Provide the (x, y) coordinate of the cell's center where the given text is located.  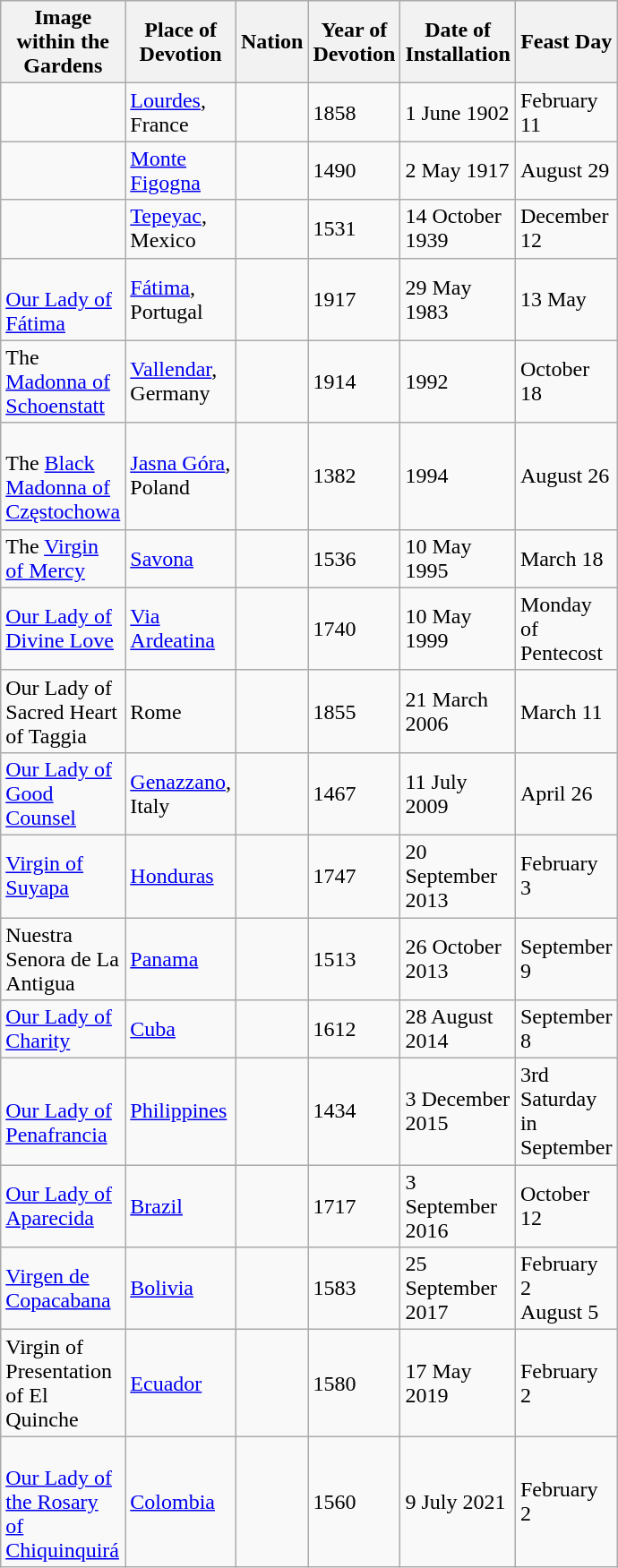
Our Lady of the Rosary of Chiquinquirá (63, 1502)
1855 (355, 711)
Our Lady of Aparecida (63, 1206)
3 September 2016 (458, 1206)
Via Ardeatina (181, 629)
9 July 2021 (458, 1502)
October 18 (566, 381)
1434 (355, 1112)
3rd Saturday in September (566, 1112)
Year of Devotion (355, 42)
Nuestra Senora de La Antigua (63, 958)
March 11 (566, 711)
August 26 (566, 476)
Brazil (181, 1206)
Our Lady of Penafrancia (63, 1112)
The Madonna of Schoenstatt (63, 381)
The Black Madonna of Częstochowa (63, 476)
1747 (355, 876)
1917 (355, 299)
Philippines (181, 1112)
Our Lady of Good Counsel (63, 793)
Our Lady of Sacred Heart of Taggia (63, 711)
1490 (355, 170)
February 3 (566, 876)
Virgen de Copacabana (63, 1289)
Jasna Góra, Poland (181, 476)
3 December 2015 (458, 1112)
Cuba (181, 1030)
Rome (181, 711)
Bolivia (181, 1289)
17 May 2019 (458, 1383)
21 March 2006 (458, 711)
Monte Figogna (181, 170)
1717 (355, 1206)
Lourdes, France (181, 113)
2 May 1917 (458, 170)
Genazzano, Italy (181, 793)
Our Lady of Divine Love (63, 629)
1740 (355, 629)
1583 (355, 1289)
Feast Day (566, 42)
1994 (458, 476)
Our Lady of Fátima (63, 299)
26 October 2013 (458, 958)
Nation (271, 42)
Tepeyac, Mexico (181, 229)
1858 (355, 113)
29 May 1983 (458, 299)
Monday of Pentecost (566, 629)
1612 (355, 1030)
10 May 1995 (458, 559)
1513 (355, 958)
October 12 (566, 1206)
Ecuador (181, 1383)
1992 (458, 381)
September 8 (566, 1030)
20 September 2013 (458, 876)
13 May (566, 299)
10 May 1999 (458, 629)
Honduras (181, 876)
Virgin of Suyapa (63, 876)
25 September 2017 (458, 1289)
1382 (355, 476)
11 July 2009 (458, 793)
14 October 1939 (458, 229)
Panama (181, 958)
Image within the Gardens (63, 42)
Colombia (181, 1502)
February 11 (566, 113)
1467 (355, 793)
1536 (355, 559)
1560 (355, 1502)
Vallendar, Germany (181, 381)
1580 (355, 1383)
Virgin of Presentation of El Quinche (63, 1383)
April 26 (566, 793)
1914 (355, 381)
March 18 (566, 559)
28 August 2014 (458, 1030)
Fátima, Portugal (181, 299)
December 12 (566, 229)
Our Lady of Charity (63, 1030)
September 9 (566, 958)
1 June 1902 (458, 113)
Place of Devotion (181, 42)
The Virgin of Mercy (63, 559)
Date of Installation (458, 42)
1531 (355, 229)
Savona (181, 559)
February 2 August 5 (566, 1289)
August 29 (566, 170)
